Locate the cell with the specified text and output its [x, y] center coordinate. 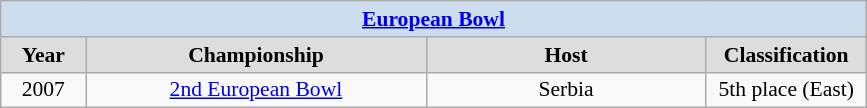
Host [566, 55]
Serbia [566, 90]
European Bowl [434, 19]
Championship [256, 55]
5th place (East) [786, 90]
Classification [786, 55]
2nd European Bowl [256, 90]
2007 [44, 90]
Year [44, 55]
